Return [X, Y] of the center of cell containing provided text 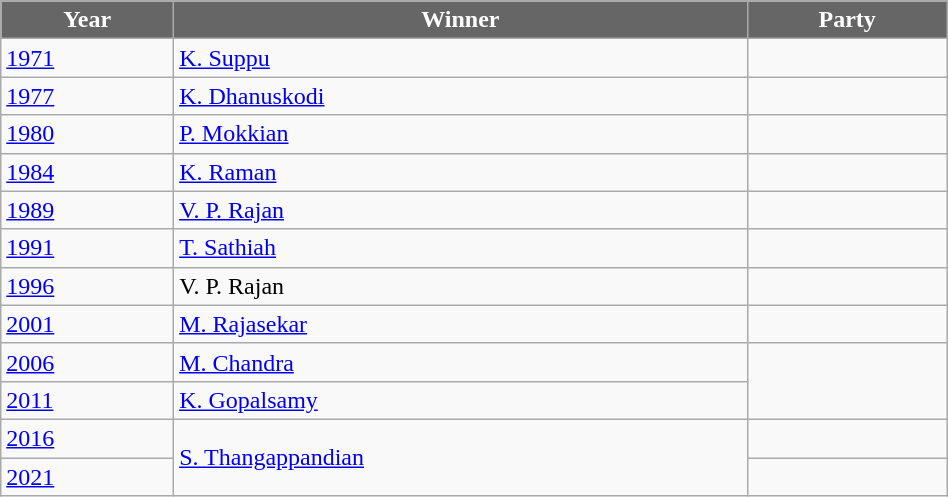
2016 [88, 438]
M. Rajasekar [460, 324]
1996 [88, 286]
K. Dhanuskodi [460, 96]
S. Thangappandian [460, 457]
1971 [88, 58]
2021 [88, 477]
2011 [88, 400]
T. Sathiah [460, 248]
Party [847, 20]
2001 [88, 324]
P. Mokkian [460, 134]
1980 [88, 134]
1989 [88, 210]
Winner [460, 20]
Year [88, 20]
1984 [88, 172]
M. Chandra [460, 362]
2006 [88, 362]
1991 [88, 248]
1977 [88, 96]
K. Gopalsamy [460, 400]
K. Suppu [460, 58]
K. Raman [460, 172]
